Return the (X, Y) coordinate for the center point of the cell that contains the specified text.  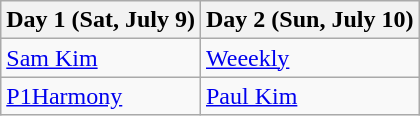
Day 2 (Sun, July 10) (309, 20)
Weeekly (309, 58)
P1Harmony (101, 96)
Day 1 (Sat, July 9) (101, 20)
Paul Kim (309, 96)
Sam Kim (101, 58)
